Return [x, y] of the center of cell containing provided text 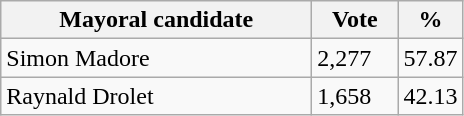
2,277 [355, 58]
Simon Madore [156, 58]
Raynald Drolet [156, 96]
Mayoral candidate [156, 20]
57.87 [430, 58]
Vote [355, 20]
42.13 [430, 96]
1,658 [355, 96]
% [430, 20]
